Provide the (X, Y) coordinate of the cell's center where the given text is located.  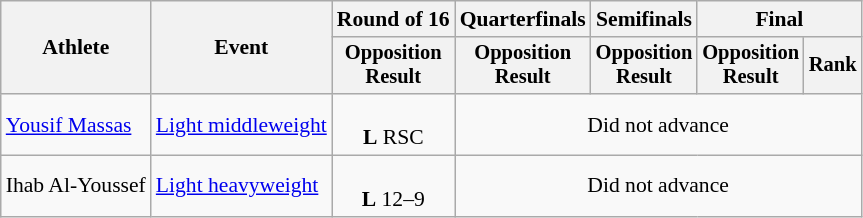
Semifinals (644, 19)
Light middleweight (242, 124)
Quarterfinals (523, 19)
Round of 16 (394, 19)
Yousif Massas (76, 124)
Athlete (76, 48)
L 12–9 (394, 186)
Rank (833, 66)
Ihab Al-Youssef (76, 186)
Final (779, 19)
Light heavyweight (242, 186)
L RSC (394, 124)
Event (242, 48)
